Locate the cell with the specified text and output its (X, Y) center coordinate. 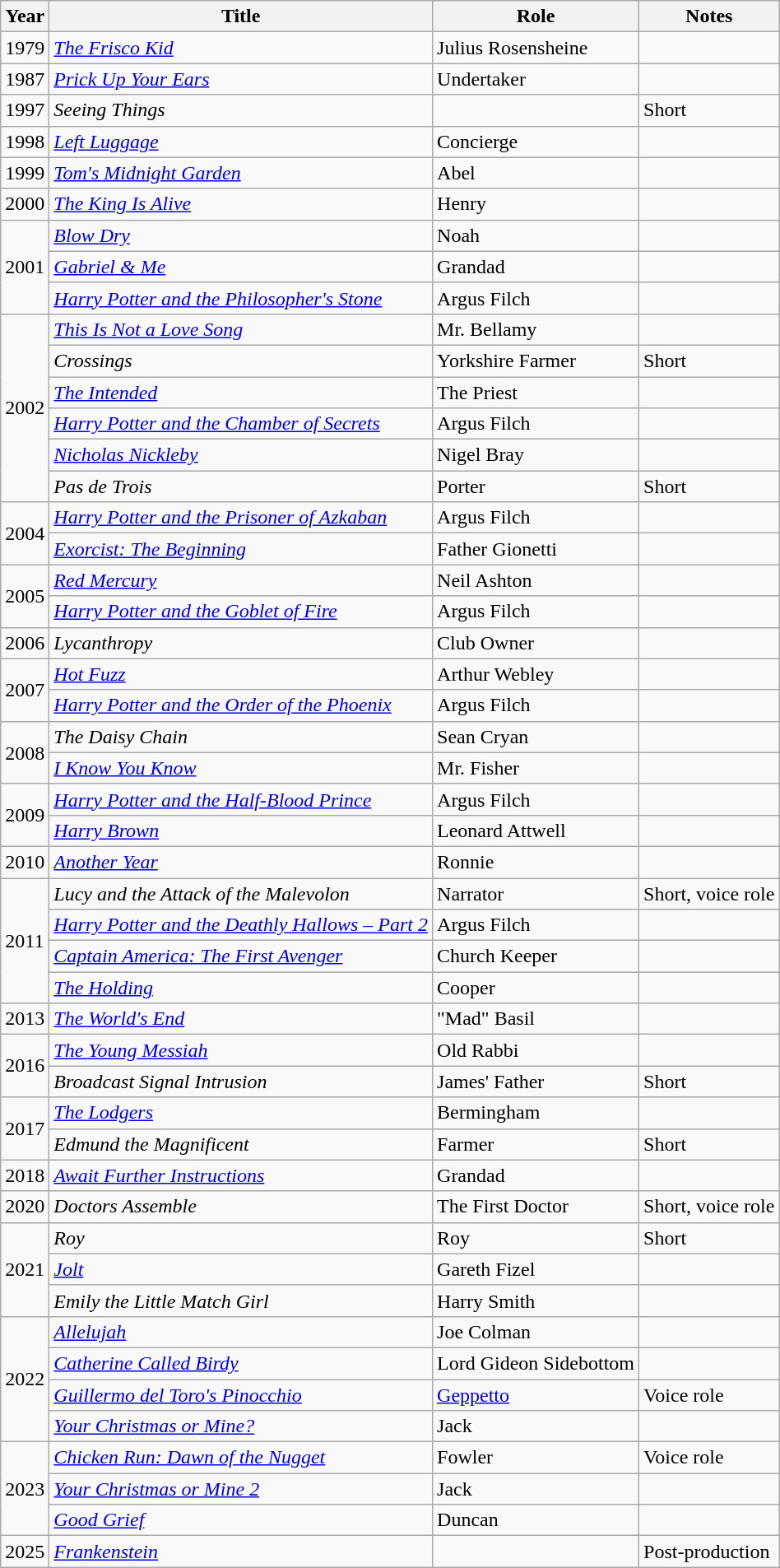
I Know You Know (241, 768)
Exorcist: The Beginning (241, 549)
Doctors Assemble (241, 1207)
Geppetto (536, 1395)
Blow Dry (241, 235)
2007 (25, 690)
2009 (25, 815)
Gareth Fizel (536, 1269)
Year (25, 16)
Role (536, 16)
Leonard Attwell (536, 831)
Lucy and the Attack of the Malevolon (241, 893)
Red Mercury (241, 580)
2004 (25, 533)
Jolt (241, 1269)
2010 (25, 862)
Joe Colman (536, 1332)
The Young Messiah (241, 1050)
2020 (25, 1207)
Harry Brown (241, 831)
2017 (25, 1128)
Concierge (536, 142)
Seeing Things (241, 110)
Tom's Midnight Garden (241, 173)
Catherine Called Birdy (241, 1363)
Edmund the Magnificent (241, 1144)
Prick Up Your Ears (241, 79)
Old Rabbi (536, 1050)
The Holding (241, 988)
Farmer (536, 1144)
Noah (536, 235)
2023 (25, 1489)
2011 (25, 940)
The Frisco Kid (241, 48)
Emily the Little Match Girl (241, 1300)
Another Year (241, 862)
Left Luggage (241, 142)
Nigel Bray (536, 455)
Sean Cryan (536, 737)
"Mad" Basil (536, 1019)
Harry Potter and the Goblet of Fire (241, 612)
Nicholas Nickleby (241, 455)
James' Father (536, 1082)
Broadcast Signal Intrusion (241, 1082)
The Intended (241, 393)
Duncan (536, 1520)
Crossings (241, 361)
The Priest (536, 393)
Abel (536, 173)
Arthur Webley (536, 674)
2008 (25, 752)
2018 (25, 1175)
Your Christmas or Mine 2 (241, 1489)
2000 (25, 204)
Harry Potter and the Order of the Phoenix (241, 705)
2002 (25, 407)
2016 (25, 1066)
Allelujah (241, 1332)
Gabriel & Me (241, 267)
Neil Ashton (536, 580)
Pas de Trois (241, 486)
Mr. Fisher (536, 768)
Cooper (536, 988)
2013 (25, 1019)
2022 (25, 1379)
Harry Potter and the Prisoner of Azkaban (241, 518)
The Daisy Chain (241, 737)
1998 (25, 142)
The Lodgers (241, 1113)
Club Owner (536, 643)
Post-production (709, 1552)
1979 (25, 48)
The First Doctor (536, 1207)
Bermingham (536, 1113)
2025 (25, 1552)
Undertaker (536, 79)
Harry Potter and the Philosopher's Stone (241, 298)
1997 (25, 110)
Harry Potter and the Half-Blood Prince (241, 799)
Notes (709, 16)
Ronnie (536, 862)
Guillermo del Toro's Pinocchio (241, 1395)
2005 (25, 596)
Narrator (536, 893)
Porter (536, 486)
Yorkshire Farmer (536, 361)
1987 (25, 79)
1999 (25, 173)
Captain America: The First Avenger (241, 956)
Henry (536, 204)
Harry Potter and the Deathly Hallows – Part 2 (241, 925)
Father Gionetti (536, 549)
Title (241, 16)
The World's End (241, 1019)
Frankenstein (241, 1552)
This Is Not a Love Song (241, 329)
Fowler (536, 1458)
Lycanthropy (241, 643)
Await Further Instructions (241, 1175)
Mr. Bellamy (536, 329)
Chicken Run: Dawn of the Nugget (241, 1458)
Hot Fuzz (241, 674)
The King Is Alive (241, 204)
Julius Rosensheine (536, 48)
2021 (25, 1269)
Harry Smith (536, 1300)
2006 (25, 643)
Your Christmas or Mine? (241, 1426)
2001 (25, 267)
Good Grief (241, 1520)
Lord Gideon Sidebottom (536, 1363)
Harry Potter and the Chamber of Secrets (241, 424)
Church Keeper (536, 956)
